Pinpoint the cell where the given text exists, returning its [x, y] midpoint coordinate. 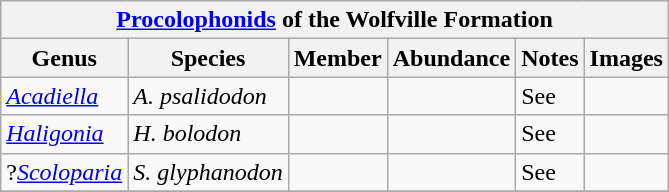
Member [338, 58]
Abundance [451, 58]
Notes [550, 58]
?Scoloparia [64, 172]
Acadiella [64, 96]
Genus [64, 58]
Procolophonids of the Wolfville Formation [335, 20]
S. glyphanodon [208, 172]
H. bolodon [208, 134]
Species [208, 58]
A. psalidodon [208, 96]
Haligonia [64, 134]
Images [626, 58]
